Pinpoint the cell where the given text exists, returning its (X, Y) midpoint coordinate. 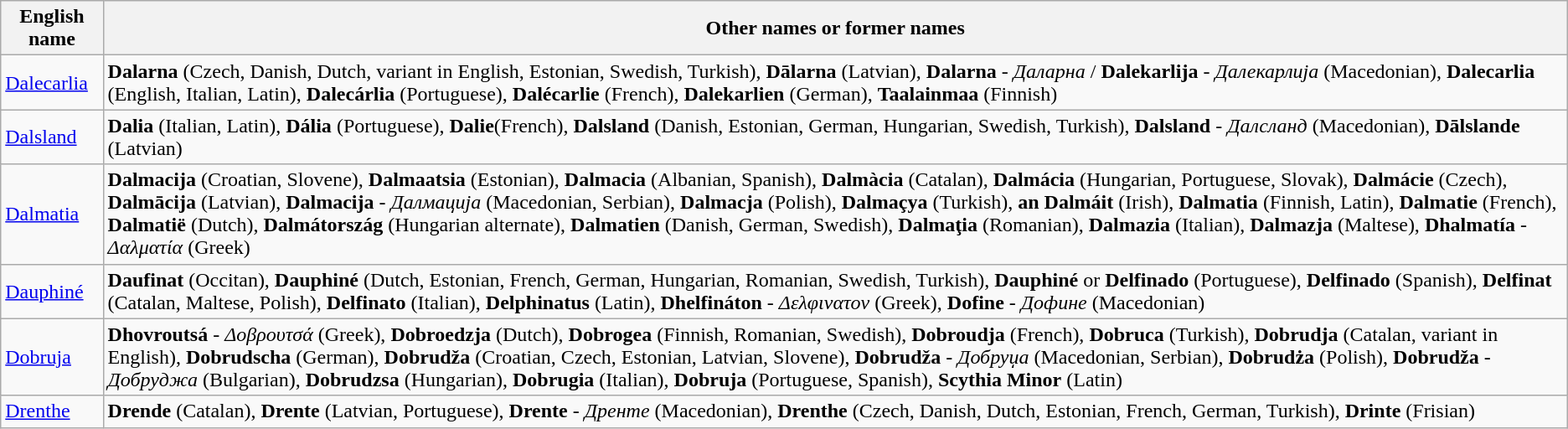
Dauphiné (52, 292)
Dalmatia (52, 214)
Other names or former names (835, 28)
Drenthe (52, 411)
Dalsland (52, 137)
Dalecarlia (52, 82)
English name (52, 28)
Dobruja (52, 357)
